Return [x, y] of the center of cell containing provided text 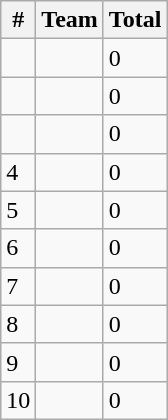
8 [18, 324]
5 [18, 210]
# [18, 20]
7 [18, 286]
4 [18, 172]
10 [18, 400]
Team [70, 20]
Total [135, 20]
9 [18, 362]
6 [18, 248]
